Determine the (x, y) coordinate at the center of the cell enclosing the given text.  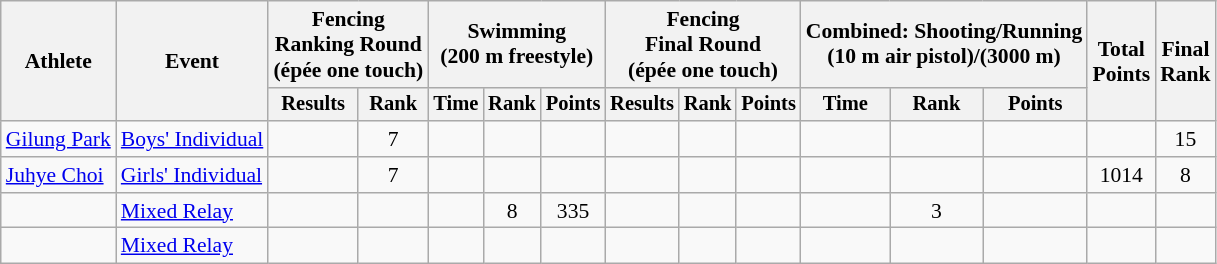
Boys' Individual (192, 139)
Gilung Park (58, 139)
15 (1186, 139)
FencingRanking Round(épée one touch) (348, 44)
FencingFinal Round(épée one touch) (703, 44)
TotalPoints (1121, 61)
FinalRank (1186, 61)
Combined: Shooting/Running(10 m air pistol)/(3000 m) (944, 44)
Event (192, 61)
Swimming(200 m freestyle) (516, 44)
335 (573, 211)
Athlete (58, 61)
Girls' Individual (192, 175)
3 (936, 211)
1014 (1121, 175)
Juhye Choi (58, 175)
